Search for the cell housing the specified text and yield its (X, Y) center coordinate. 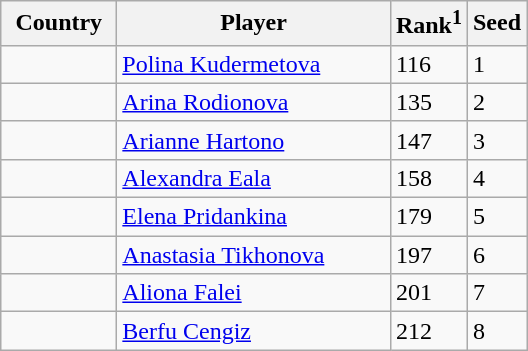
2 (496, 102)
Seed (496, 24)
6 (496, 255)
Arina Rodionova (254, 102)
158 (428, 178)
201 (428, 293)
Country (59, 24)
Anastasia Tikhonova (254, 255)
197 (428, 255)
116 (428, 64)
Arianne Hartono (254, 140)
4 (496, 178)
Elena Pridankina (254, 217)
147 (428, 140)
Rank1 (428, 24)
135 (428, 102)
Aliona Falei (254, 293)
212 (428, 331)
Alexandra Eala (254, 178)
Player (254, 24)
Polina Kudermetova (254, 64)
5 (496, 217)
7 (496, 293)
3 (496, 140)
Berfu Cengiz (254, 331)
179 (428, 217)
1 (496, 64)
8 (496, 331)
